Find where the given text appears and provide that cell's center as [X, Y] coordinate. 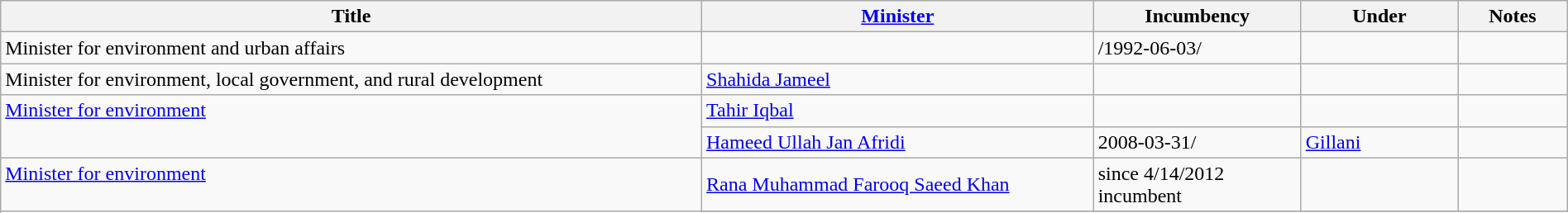
Tahir Iqbal [898, 111]
Incumbency [1198, 17]
Rana Muhammad Farooq Saeed Khan [898, 185]
2008-03-31/ [1198, 142]
since 4/14/2012 incumbent [1198, 185]
Gillani [1379, 142]
Shahida Jameel [898, 79]
Minister [898, 17]
Hameed Ullah Jan Afridi [898, 142]
Under [1379, 17]
Title [351, 17]
Minister for environment and urban affairs [351, 48]
Notes [1513, 17]
/1992-06-03/ [1198, 48]
Minister for environment, local government, and rural development [351, 79]
